Return the (x, y) coordinate for the center point of the cell that contains the specified text.  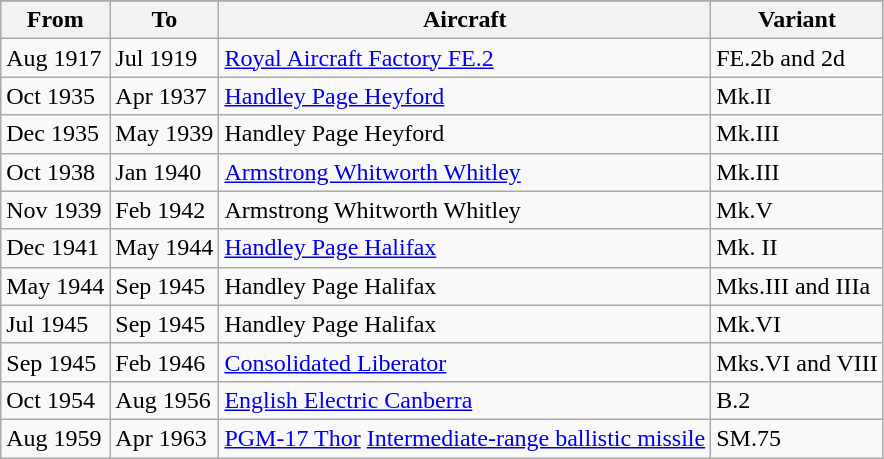
Dec 1935 (56, 134)
Feb 1942 (164, 210)
Jan 1940 (164, 172)
PGM-17 Thor Intermediate-range ballistic missile (465, 438)
Oct 1935 (56, 96)
Consolidated Liberator (465, 362)
Royal Aircraft Factory FE.2 (465, 58)
Mk. II (798, 248)
Jul 1919 (164, 58)
To (164, 20)
Mks.VI and VIII (798, 362)
Apr 1937 (164, 96)
Jul 1945 (56, 324)
FE.2b and 2d (798, 58)
SM.75 (798, 438)
Mk.II (798, 96)
May 1939 (164, 134)
B.2 (798, 400)
English Electric Canberra (465, 400)
Mk.VI (798, 324)
Oct 1954 (56, 400)
Feb 1946 (164, 362)
Variant (798, 20)
Aug 1959 (56, 438)
Aug 1917 (56, 58)
Oct 1938 (56, 172)
Aircraft (465, 20)
Nov 1939 (56, 210)
From (56, 20)
Mk.V (798, 210)
Dec 1941 (56, 248)
Mks.III and IIIa (798, 286)
Apr 1963 (164, 438)
Aug 1956 (164, 400)
